Return [X, Y] of the center of cell containing provided text 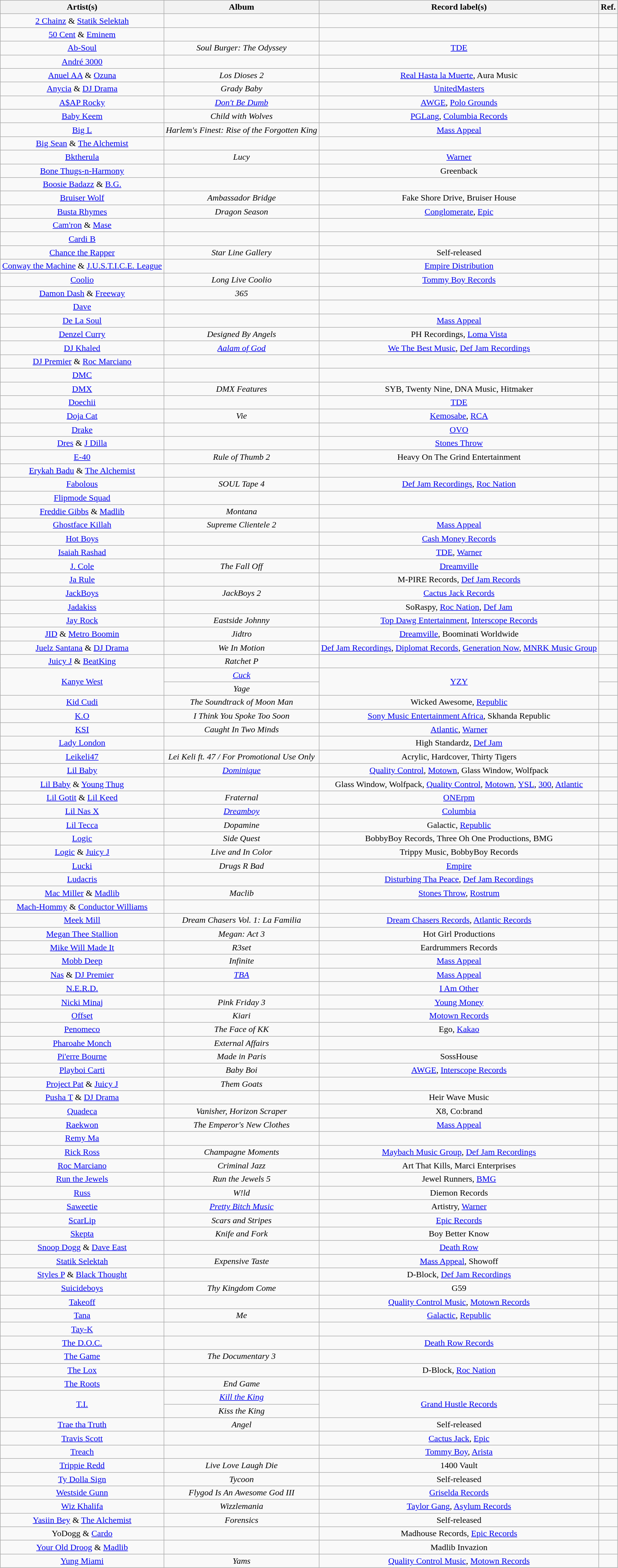
Quality Control, Motown, Glass Window, Wolfpack [459, 770]
Def Jam Recordings, Diplomat Records, Generation Now, MNRK Music Group [459, 648]
JackBoys [82, 593]
J. Cole [82, 566]
Rick Ross [82, 1152]
M-PIRE Records, Def Jam Records [459, 579]
Infinite [242, 961]
Lucki [82, 866]
Yams [242, 1561]
Lady London [82, 743]
Live and In Color [242, 852]
Doechii [82, 402]
Fraternal [242, 797]
Angel [242, 1424]
Dream Chasers Vol. 1: La Familia [242, 920]
End Game [242, 1384]
Megan: Act 3 [242, 934]
Young Money [459, 1002]
Project Pat & Juicy J [82, 1084]
Lil Gotit & Lil Keed [82, 797]
Juicy J & BeatKing [82, 661]
The Emperor's New Clothes [242, 1125]
JackBoys 2 [242, 593]
Designed By Angels [242, 334]
Atlantic, Warner [459, 729]
Busta Rhymes [82, 212]
Snoop Dogg & Dave East [82, 1247]
Kiari [242, 1015]
Takeoff [82, 1302]
Pink Friday 3 [242, 1002]
Lil Baby [82, 770]
K.O [82, 716]
ONErpm [459, 797]
365 [242, 293]
Megan Thee Stallion [82, 934]
Nicki Minaj [82, 1002]
Raekwon [82, 1125]
Trae tha Truth [82, 1424]
Conway the Machine & J.U.S.T.I.C.E. League [82, 266]
The Soundtrack of Moon Man [242, 702]
Sony Music Entertainment Africa, Skhanda Republic [459, 716]
Tana [82, 1316]
Me [242, 1316]
Cash Money Records [459, 539]
Roc Marciano [82, 1166]
Diemon Records [459, 1193]
Them Goats [242, 1084]
Meek Mill [82, 920]
Bruiser Wolf [82, 198]
T.I. [82, 1404]
Forensics [242, 1520]
Stones Throw [459, 443]
Made in Paris [242, 1057]
Montana [242, 511]
Artistry, Warner [459, 1206]
KSI [82, 729]
DJ Khaled [82, 348]
X8, Co:brand [459, 1111]
Pi'erre Bourne [82, 1057]
Styles P & Black Thought [82, 1275]
Dopamine [242, 825]
Tycoon [242, 1479]
D-Block, Roc Nation [459, 1370]
Los Dioses 2 [242, 75]
Doja Cat [82, 416]
Travis Scott [82, 1438]
Mach-Hommy & Conductor Williams [82, 907]
Dreamville [459, 566]
Ty Dolla Sign [82, 1479]
Stones Throw, Rostrum [459, 893]
50 Cent & Eminem [82, 34]
Fabolous [82, 484]
Don't Be Dumb [242, 102]
Bone Thugs-n-Harmony [82, 171]
Thy Kingdom Come [242, 1288]
Pretty Bitch Music [242, 1206]
Kiss the King [242, 1411]
Grand Hustle Records [459, 1404]
Criminal Jazz [242, 1166]
Yasiin Bey & The Alchemist [82, 1520]
Maybach Music Group, Def Jam Recordings [459, 1152]
Big L [82, 130]
Real Hasta la Muerte, Aura Music [459, 75]
Wizzlemania [242, 1506]
Mike Will Made It [82, 947]
Top Dawg Entertainment, Interscope Records [459, 621]
Flipmode Squad [82, 498]
Tay-K [82, 1329]
TBA [242, 975]
I Think You Spoke Too Soon [242, 716]
Trippie Redd [82, 1465]
DMX Features [242, 389]
Art That Kills, Marci Enterprises [459, 1166]
Lil Tecca [82, 825]
Dream Chasers Records, Atlantic Records [459, 920]
BobbyBoy Records, Three Oh One Productions, BMG [459, 839]
Dreamboy [242, 811]
Madhouse Records, Epic Records [459, 1534]
Death Row [459, 1247]
SossHouse [459, 1057]
Soul Burger: The Odyssey [242, 48]
YZY [459, 682]
Epic Records [459, 1220]
Live Love Laugh Die [242, 1465]
Russ [82, 1193]
Caught In Two Minds [242, 729]
Trippy Music, BobbyBoy Records [459, 852]
Yage [242, 689]
Taylor Gang, Asylum Records [459, 1506]
Ref. [608, 7]
Run the Jewels 5 [242, 1179]
G59 [459, 1288]
Anuel AA & Ozuna [82, 75]
Run the Jewels [82, 1179]
SYB, Twenty Nine, DNA Music, Hitmaker [459, 389]
R3set [242, 947]
Supreme Clientele 2 [242, 525]
Star Line Gallery [242, 252]
Scars and Stripes [242, 1220]
Album [242, 7]
Hot Boys [82, 539]
Harlem's Finest: Rise of the Forgotten King [242, 130]
Kid Cudi [82, 702]
Tommy Boy, Arista [459, 1452]
Damon Dash & Freeway [82, 293]
Logic & Juicy J [82, 852]
Wiz Khalifa [82, 1506]
Saweetie [82, 1206]
PGLang, Columbia Records [459, 116]
Leikeli47 [82, 757]
Suicideboys [82, 1288]
Dreamville, Boominati Worldwide [459, 634]
Conglomerate, Epic [459, 212]
External Affairs [242, 1043]
YoDogg & Cardo [82, 1534]
Statik Selektah [82, 1261]
Ambassador Bridge [242, 198]
Dave [82, 307]
Skepta [82, 1234]
Offset [82, 1015]
Anycia & DJ Drama [82, 89]
Acrylic, Hardcover, Thirty Tigers [459, 757]
Mobb Deep [82, 961]
The Fall Off [242, 566]
Pusha T & DJ Drama [82, 1097]
André 3000 [82, 62]
TDE, Warner [459, 552]
Freddie Gibbs & Madlib [82, 511]
Champagne Moments [242, 1152]
Westside Gunn [82, 1493]
Artist(s) [82, 7]
Disturbing Tha Peace, Def Jam Recordings [459, 879]
Rule of Thumb 2 [242, 457]
Empire Distribution [459, 266]
Cuck [242, 675]
Coolio [82, 280]
Long Live Coolio [242, 280]
ScarLip [82, 1220]
I Am Other [459, 988]
Mac Miller & Madlib [82, 893]
Record label(s) [459, 7]
Ratchet P [242, 661]
We In Motion [242, 648]
Grady Baby [242, 89]
Playboi Carti [82, 1070]
Chance the Rapper [82, 252]
De La Soul [82, 320]
A$AP Rocky [82, 102]
The Game [82, 1356]
Wicked Awesome, Republic [459, 702]
Vanisher, Horizon Scraper [242, 1111]
Death Row Records [459, 1343]
Drugs R Bad [242, 866]
SoRaspy, Roc Nation, Def Jam [459, 607]
Heir Wave Music [459, 1097]
The Roots [82, 1384]
Glass Window, Wolfpack, Quality Control, Motown, YSL, 300, Atlantic [459, 784]
D-Block, Def Jam Recordings [459, 1275]
Aalam of God [242, 348]
Logic [82, 839]
Remy Ma [82, 1138]
Boosie Badazz & B.G. [82, 184]
Heavy On The Grind Entertainment [459, 457]
Jadakiss [82, 607]
Cam'ron & Mase [82, 225]
Warner [459, 157]
PH Recordings, Loma Vista [459, 334]
Kill the King [242, 1397]
Flygod Is An Awesome God III [242, 1493]
Cardi B [82, 239]
Knife and Fork [242, 1234]
Madlib Invazion [459, 1547]
Lil Nas X [82, 811]
Erykah Badu & The Alchemist [82, 471]
The Documentary 3 [242, 1356]
Jidtro [242, 634]
Quadeca [82, 1111]
The Lox [82, 1370]
Lil Baby & Young Thug [82, 784]
Pharoahe Monch [82, 1043]
Drake [82, 430]
Kemosabe, RCA [459, 416]
AWGE, Polo Grounds [459, 102]
Griselda Records [459, 1493]
DMX [82, 389]
High Standardz, Def Jam [459, 743]
DMC [82, 375]
Fake Shore Drive, Bruiser House [459, 198]
Side Quest [242, 839]
Vie [242, 416]
Maclib [242, 893]
Jewel Runners, BMG [459, 1179]
Ab-Soul [82, 48]
UnitedMasters [459, 89]
OVO [459, 430]
1400 Vault [459, 1465]
E-40 [82, 457]
Dres & J Dilla [82, 443]
Big Sean & The Alchemist [82, 143]
2 Chainz & Statik Selektah [82, 21]
Your Old Droog & Madlib [82, 1547]
Dragon Season [242, 212]
AWGE, Interscope Records [459, 1070]
Def Jam Recordings, Roc Nation [459, 484]
N.E.R.D. [82, 988]
Isaiah Rashad [82, 552]
Hot Girl Productions [459, 934]
Kanye West [82, 682]
The Face of KK [242, 1029]
SOUL Tape 4 [242, 484]
Eastside Johnny [242, 621]
The D.O.C. [82, 1343]
Jay Rock [82, 621]
Treach [82, 1452]
Nas & DJ Premier [82, 975]
Bktherula [82, 157]
Eardrummers Records [459, 947]
Columbia [459, 811]
DJ Premier & Roc Marciano [82, 361]
Motown Records [459, 1015]
Boy Better Know [459, 1234]
Lucy [242, 157]
Dominique [242, 770]
We The Best Music, Def Jam Recordings [459, 348]
Ludacris [82, 879]
Juelz Santana & DJ Drama [82, 648]
Cactus Jack Records [459, 593]
Lei Keli ft. 47 / For Promotional Use Only [242, 757]
Cactus Jack, Epic [459, 1438]
Penomeco [82, 1029]
Expensive Taste [242, 1261]
Empire [459, 866]
Ego, Kakao [459, 1029]
W!ld [242, 1193]
Mass Appeal, Showoff [459, 1261]
Baby Keem [82, 116]
Ghostface Killah [82, 525]
Denzel Curry [82, 334]
Child with Wolves [242, 116]
Tommy Boy Records [459, 280]
Greenback [459, 171]
JID & Metro Boomin [82, 634]
Baby Boi [242, 1070]
Yung Miami [82, 1561]
Ja Rule [82, 579]
